Detect which cell encompasses the target text, then output its (x, y) center coordinate. 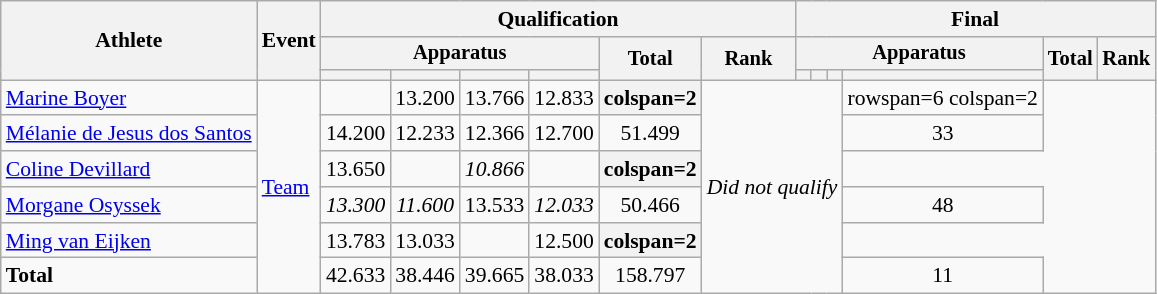
rowspan=6 colspan=2 (942, 98)
12.700 (564, 134)
Morgane Osyssek (129, 205)
Marine Boyer (129, 98)
12.033 (564, 205)
13.650 (356, 169)
158.797 (650, 276)
Mélanie de Jesus dos Santos (129, 134)
10.866 (494, 169)
33 (942, 134)
38.033 (564, 276)
39.665 (494, 276)
Event (289, 40)
11.600 (424, 205)
13.783 (356, 241)
Ming van Eijken (129, 241)
51.499 (650, 134)
12.366 (494, 134)
12.833 (564, 98)
50.466 (650, 205)
13.766 (494, 98)
Did not qualify (772, 187)
13.533 (494, 205)
Team (289, 187)
13.300 (356, 205)
13.033 (424, 241)
48 (942, 205)
Final (975, 19)
11 (942, 276)
14.200 (356, 134)
12.233 (424, 134)
38.446 (424, 276)
Coline Devillard (129, 169)
13.200 (424, 98)
42.633 (356, 276)
Athlete (129, 40)
Qualification (558, 19)
12.500 (564, 241)
